Pinpoint the cell where the given text exists, returning its [X, Y] midpoint coordinate. 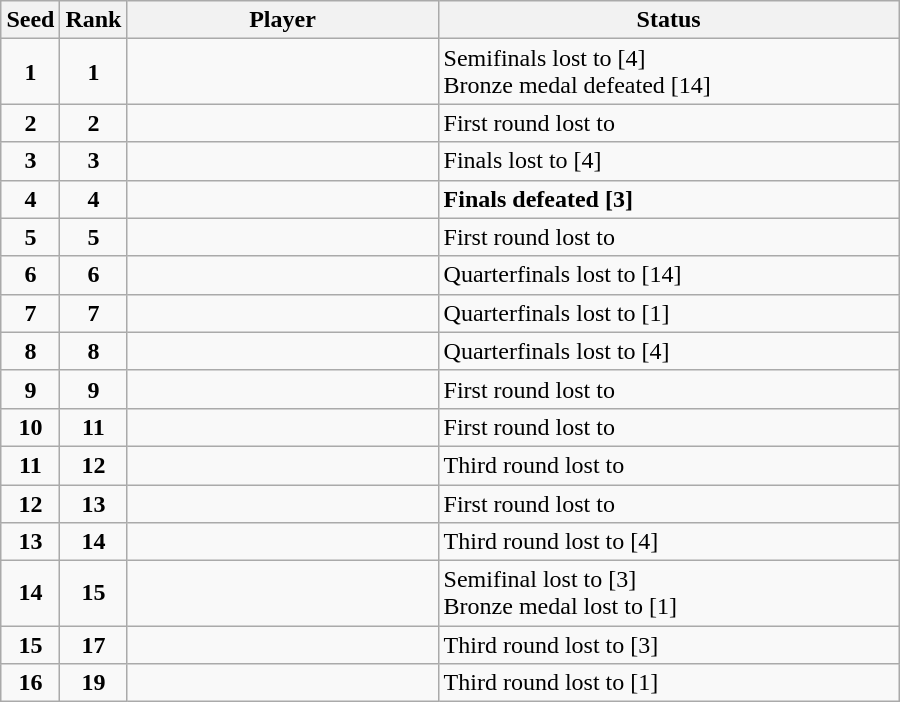
Status [668, 20]
Third round lost to [1] [668, 683]
17 [94, 645]
Quarterfinals lost to [14] [668, 275]
Rank [94, 20]
Player [282, 20]
Third round lost to [4] [668, 542]
16 [30, 683]
Third round lost to [3] [668, 645]
Finals lost to [4] [668, 161]
Quarterfinals lost to [4] [668, 351]
Seed [30, 20]
19 [94, 683]
Semifinals lost to [4] Bronze medal defeated [14] [668, 72]
Quarterfinals lost to [1] [668, 313]
10 [30, 427]
Third round lost to [668, 465]
Semifinal lost to [3]Bronze medal lost to [1] [668, 594]
Finals defeated [3] [668, 199]
